For the text-containing cell, return its midpoint in [X, Y] coordinate format. 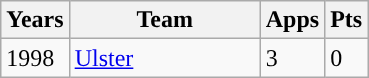
Apps [292, 20]
1998 [35, 58]
Ulster [164, 58]
3 [292, 58]
Team [164, 20]
Pts [346, 20]
0 [346, 58]
Years [35, 20]
